Identify which cell holds the provided text, then report its [x, y] central coordinate. 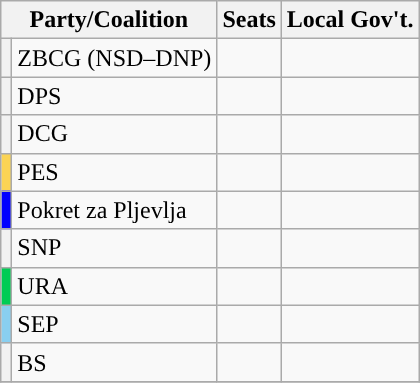
SEP [114, 324]
Pokret za Pljevlja [114, 210]
PES [114, 172]
Seats [249, 20]
DCG [114, 134]
Party/Coalition [109, 20]
ZBCG (NSD–DNP) [114, 58]
URA [114, 286]
Local Gov't. [350, 20]
BS [114, 362]
SNP [114, 248]
DPS [114, 96]
